Pinpoint the cell where the given text exists, returning its [x, y] midpoint coordinate. 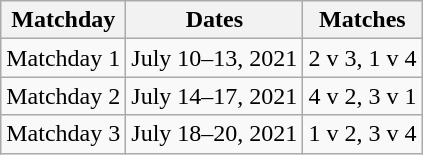
July 14–17, 2021 [214, 96]
2 v 3, 1 v 4 [362, 58]
Matchday 2 [64, 96]
Matchday 1 [64, 58]
Matches [362, 20]
July 10–13, 2021 [214, 58]
4 v 2, 3 v 1 [362, 96]
Matchday 3 [64, 134]
Dates [214, 20]
1 v 2, 3 v 4 [362, 134]
Matchday [64, 20]
July 18–20, 2021 [214, 134]
